Return the [x, y] coordinate for the center point of the cell that contains the specified text.  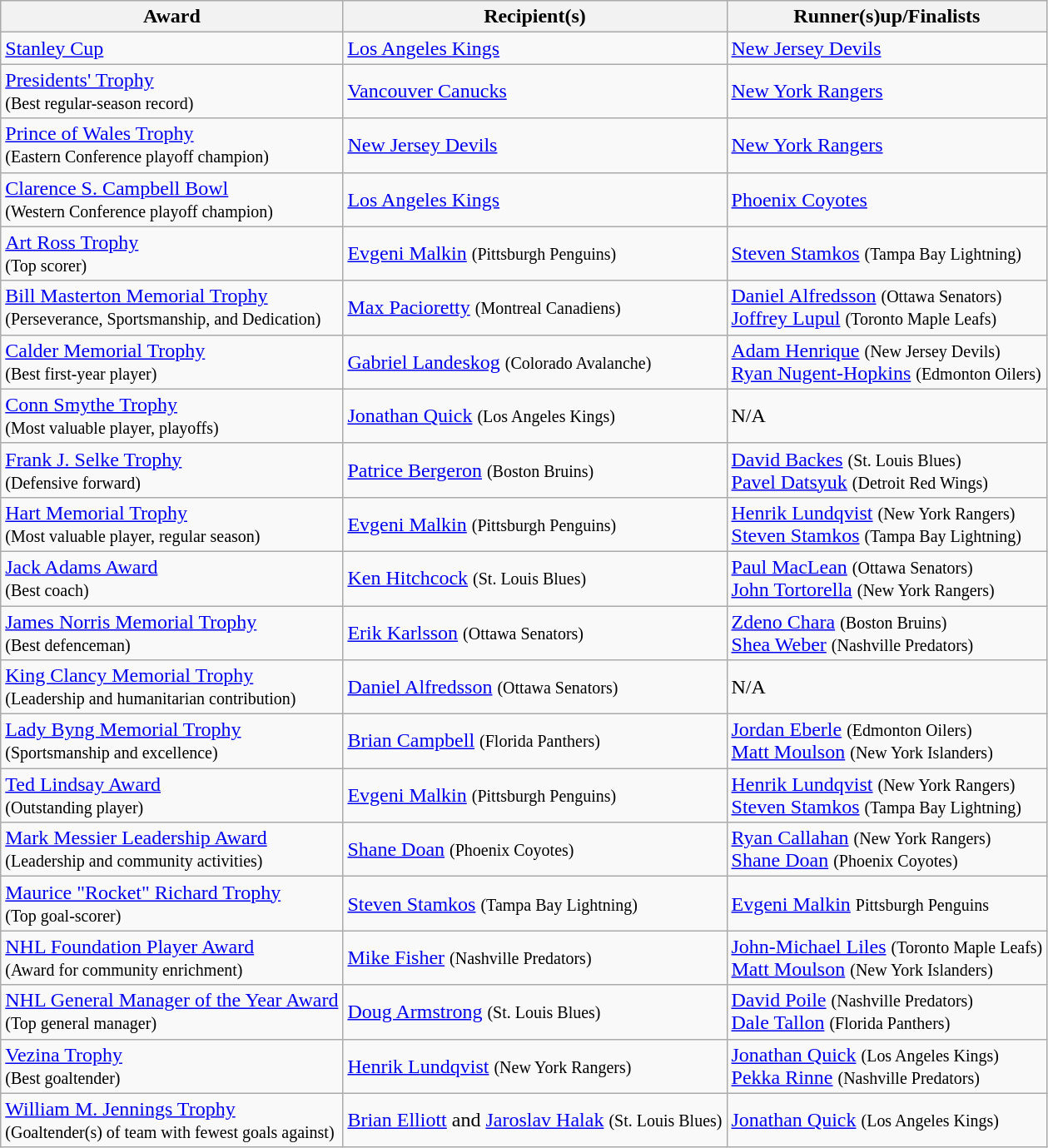
Patrice Bergeron (Boston Bruins) [534, 470]
Mark Messier Leadership Award(Leadership and community activities) [171, 849]
William M. Jennings Trophy(Goaltender(s) of team with fewest goals against) [171, 1121]
Conn Smythe Trophy(Most valuable player, playoffs) [171, 416]
Ken Hitchcock (St. Louis Blues) [534, 578]
Paul MacLean (Ottawa Senators)John Tortorella (New York Rangers) [887, 578]
Adam Henrique (New Jersey Devils)Ryan Nugent-Hopkins (Edmonton Oilers) [887, 361]
Lady Byng Memorial Trophy(Sportsmanship and excellence) [171, 741]
James Norris Memorial Trophy(Best defenceman) [171, 633]
Clarence S. Campbell Bowl(Western Conference playoff champion) [171, 200]
Bill Masterton Memorial Trophy(Perseverance, Sportsmanship, and Dedication) [171, 308]
Vancouver Canucks [534, 92]
Jonathan Quick (Los Angeles Kings) Pekka Rinne (Nashville Predators) [887, 1066]
Runner(s)up/Finalists [887, 17]
Stanley Cup [171, 48]
Hart Memorial Trophy(Most valuable player, regular season) [171, 524]
Phoenix Coyotes [887, 200]
Maurice "Rocket" Richard Trophy(Top goal-scorer) [171, 904]
Gabriel Landeskog (Colorado Avalanche) [534, 361]
Zdeno Chara (Boston Bruins)Shea Weber (Nashville Predators) [887, 633]
David Backes (St. Louis Blues)Pavel Datsyuk (Detroit Red Wings) [887, 470]
Daniel Alfredsson (Ottawa Senators)Joffrey Lupul (Toronto Maple Leafs) [887, 308]
Daniel Alfredsson (Ottawa Senators) [534, 688]
Art Ross Trophy(Top scorer) [171, 253]
Recipient(s) [534, 17]
Henrik Lundqvist (New York Rangers) [534, 1066]
Erik Karlsson (Ottawa Senators) [534, 633]
Calder Memorial Trophy(Best first-year player) [171, 361]
Evgeni Malkin Pittsburgh Penguins [887, 904]
Jack Adams Award(Best coach) [171, 578]
Jordan Eberle (Edmonton Oilers)Matt Moulson (New York Islanders) [887, 741]
Frank J. Selke Trophy(Defensive forward) [171, 470]
Ted Lindsay Award(Outstanding player) [171, 796]
NHL Foundation Player Award(Award for community enrichment) [171, 957]
Ryan Callahan (New York Rangers)Shane Doan (Phoenix Coyotes) [887, 849]
Brian Elliott and Jaroslav Halak (St. Louis Blues) [534, 1121]
Mike Fisher (Nashville Predators) [534, 957]
Prince of Wales Trophy(Eastern Conference playoff champion) [171, 145]
Shane Doan (Phoenix Coyotes) [534, 849]
Doug Armstrong (St. Louis Blues) [534, 1012]
King Clancy Memorial Trophy(Leadership and humanitarian contribution) [171, 688]
Award [171, 17]
NHL General Manager of the Year Award(Top general manager) [171, 1012]
Brian Campbell (Florida Panthers) [534, 741]
David Poile (Nashville Predators) Dale Tallon (Florida Panthers) [887, 1012]
Vezina Trophy(Best goaltender) [171, 1066]
Presidents' Trophy(Best regular-season record) [171, 92]
John-Michael Liles (Toronto Maple Leafs)Matt Moulson (New York Islanders) [887, 957]
Max Pacioretty (Montreal Canadiens) [534, 308]
